Identify which cell holds the provided text, then report its [X, Y] central coordinate. 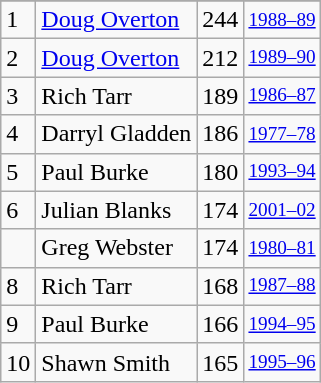
1995–96 [282, 362]
5 [18, 172]
9 [18, 324]
1987–88 [282, 286]
8 [18, 286]
189 [220, 96]
3 [18, 96]
1980–81 [282, 248]
Julian Blanks [116, 210]
4 [18, 134]
180 [220, 172]
2 [18, 58]
2001–02 [282, 210]
168 [220, 286]
1977–78 [282, 134]
10 [18, 362]
186 [220, 134]
1993–94 [282, 172]
Darryl Gladden [116, 134]
1 [18, 20]
6 [18, 210]
165 [220, 362]
244 [220, 20]
1988–89 [282, 20]
212 [220, 58]
1989–90 [282, 58]
1994–95 [282, 324]
166 [220, 324]
Shawn Smith [116, 362]
Greg Webster [116, 248]
1986–87 [282, 96]
